Detect which cell encompasses the target text, then output its (X, Y) center coordinate. 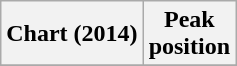
Peakposition (189, 34)
Chart (2014) (72, 34)
